Identify which cell holds the provided text, then report its [x, y] central coordinate. 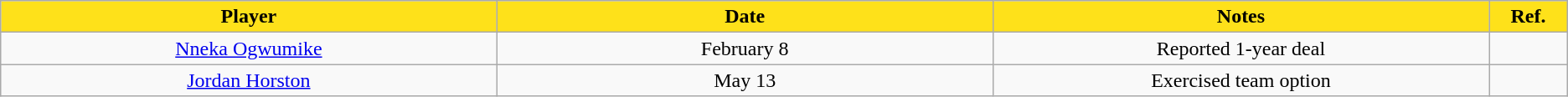
Jordan Horston [249, 80]
Ref. [1529, 17]
Player [249, 17]
Date [745, 17]
Reported 1-year deal [1240, 48]
Nneka Ogwumike [249, 48]
Notes [1240, 17]
May 13 [745, 80]
February 8 [745, 48]
Exercised team option [1240, 80]
